Return [X, Y] of the center of cell containing provided text 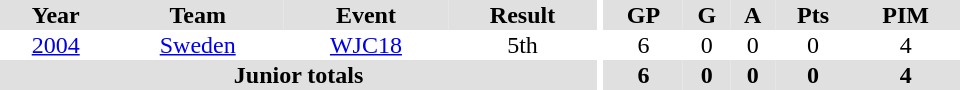
G [706, 15]
Result [522, 15]
5th [522, 45]
A [752, 15]
Sweden [198, 45]
PIM [906, 15]
Event [366, 15]
WJC18 [366, 45]
Team [198, 15]
GP [644, 15]
2004 [56, 45]
Junior totals [298, 75]
Pts [813, 15]
Year [56, 15]
